Return the (x, y) coordinate for the center point of the cell that contains the specified text.  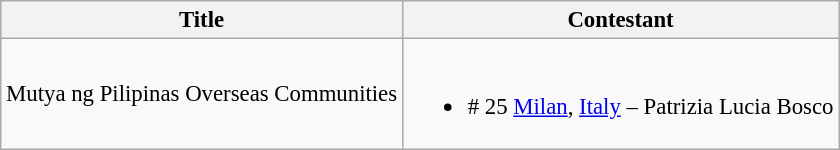
Title (202, 20)
# 25 Milan, Italy – Patrizia Lucia Bosco (620, 94)
Mutya ng Pilipinas Overseas Communities (202, 94)
Contestant (620, 20)
